Identify which cell holds the provided text, then report its (X, Y) central coordinate. 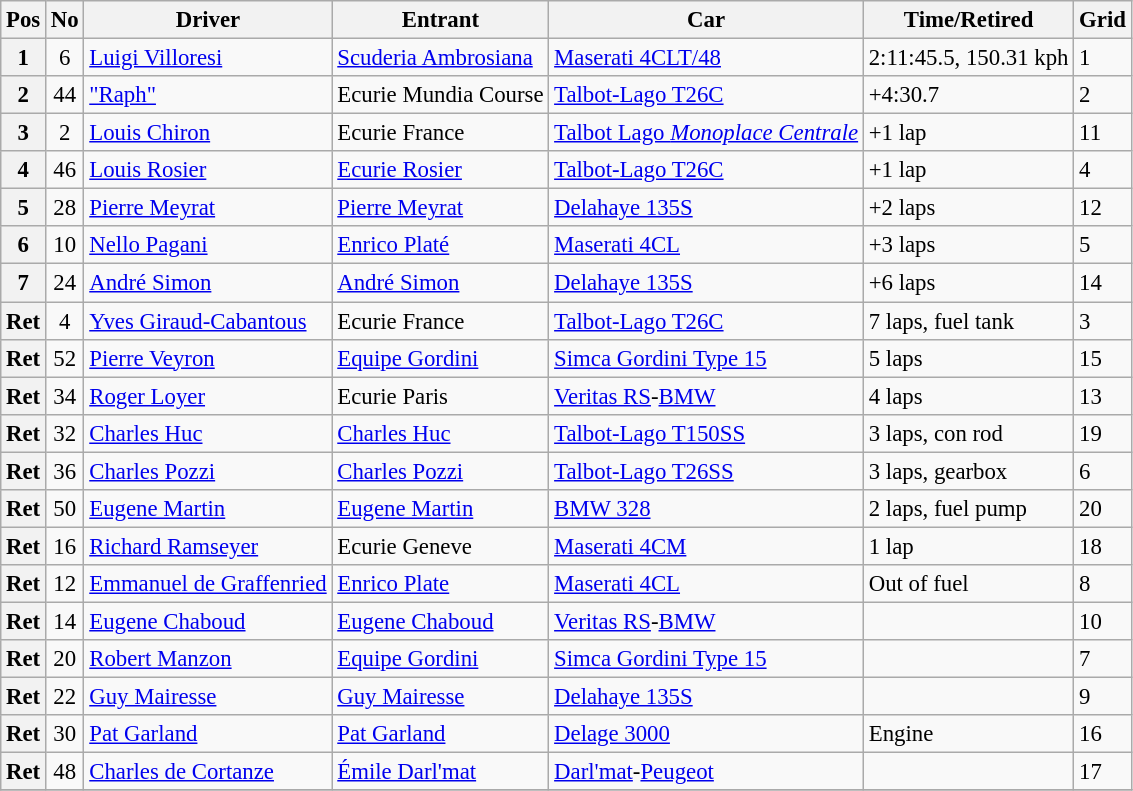
13 (1102, 396)
Talbot Lago Monoplace Centrale (706, 133)
28 (65, 208)
24 (65, 283)
Louis Rosier (208, 170)
2:11:45.5, 150.31 kph (968, 58)
46 (65, 170)
Time/Retired (968, 20)
18 (1102, 546)
Enrico Platé (440, 245)
Ecurie Mundia Course (440, 95)
Driver (208, 20)
11 (1102, 133)
2 laps, fuel pump (968, 509)
Delage 3000 (706, 734)
8 (1102, 584)
3 laps, con rod (968, 433)
Enrico Plate (440, 584)
"Raph" (208, 95)
Nello Pagani (208, 245)
4 laps (968, 396)
Talbot-Lago T150SS (706, 433)
Darl'mat-Peugeot (706, 772)
50 (65, 509)
Maserati 4CLT/48 (706, 58)
34 (65, 396)
+4:30.7 (968, 95)
BMW 328 (706, 509)
Engine (968, 734)
Out of fuel (968, 584)
Charles de Cortanze (208, 772)
32 (65, 433)
17 (1102, 772)
Talbot-Lago T26SS (706, 471)
7 laps, fuel tank (968, 321)
15 (1102, 358)
Pos (24, 20)
52 (65, 358)
+2 laps (968, 208)
19 (1102, 433)
Richard Ramseyer (208, 546)
5 laps (968, 358)
Entrant (440, 20)
44 (65, 95)
1 lap (968, 546)
48 (65, 772)
Maserati 4CM (706, 546)
+3 laps (968, 245)
Pierre Veyron (208, 358)
Roger Loyer (208, 396)
+6 laps (968, 283)
Émile Darl'mat (440, 772)
Ecurie Rosier (440, 170)
22 (65, 697)
Ecurie Geneve (440, 546)
Luigi Villoresi (208, 58)
No (65, 20)
Emmanuel de Graffenried (208, 584)
Robert Manzon (208, 659)
Scuderia Ambrosiana (440, 58)
Grid (1102, 20)
9 (1102, 697)
Car (706, 20)
3 laps, gearbox (968, 471)
30 (65, 734)
Ecurie Paris (440, 396)
36 (65, 471)
Louis Chiron (208, 133)
Yves Giraud-Cabantous (208, 321)
